Determine the [X, Y] coordinate at the center of the cell enclosing the given text.  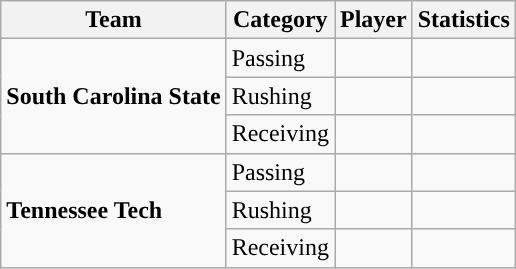
Player [373, 20]
Tennessee Tech [114, 210]
Team [114, 20]
Statistics [464, 20]
South Carolina State [114, 96]
Category [280, 20]
